Determine the (X, Y) coordinate at the center of the cell enclosing the given text.  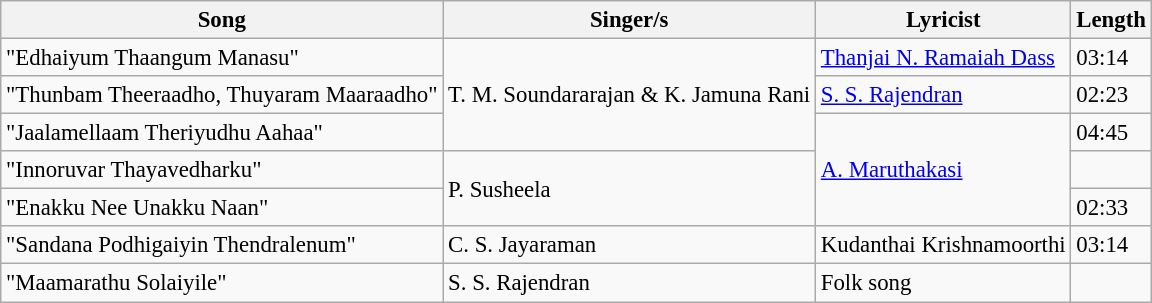
Song (222, 20)
04:45 (1111, 133)
02:23 (1111, 95)
Singer/s (630, 20)
Length (1111, 20)
"Thunbam Theeraadho, Thuyaram Maaraadho" (222, 95)
"Maamarathu Solaiyile" (222, 283)
Kudanthai Krishnamoorthi (944, 245)
Lyricist (944, 20)
Thanjai N. Ramaiah Dass (944, 58)
Folk song (944, 283)
"Edhaiyum Thaangum Manasu" (222, 58)
"Enakku Nee Unakku Naan" (222, 208)
T. M. Soundararajan & K. Jamuna Rani (630, 96)
"Jaalamellaam Theriyudhu Aahaa" (222, 133)
C. S. Jayaraman (630, 245)
"Innoruvar Thayavedharku" (222, 170)
P. Susheela (630, 188)
02:33 (1111, 208)
A. Maruthakasi (944, 170)
"Sandana Podhigaiyin Thendralenum" (222, 245)
